Detect which cell encompasses the target text, then output its (X, Y) center coordinate. 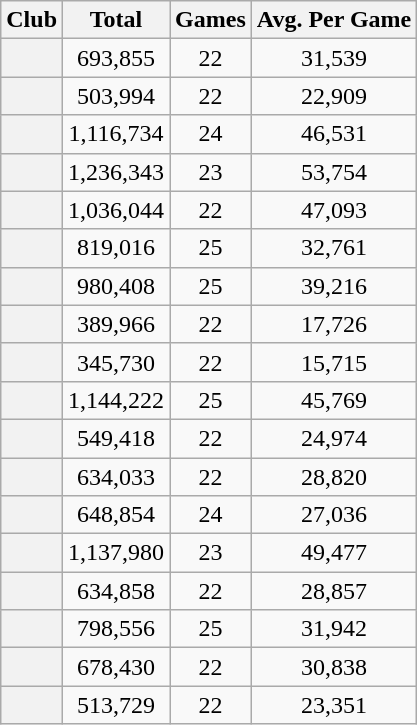
28,820 (334, 477)
634,033 (116, 477)
345,730 (116, 362)
648,854 (116, 515)
39,216 (334, 286)
28,857 (334, 591)
Games (211, 20)
389,966 (116, 324)
45,769 (334, 400)
47,093 (334, 210)
1,137,980 (116, 553)
503,994 (116, 96)
819,016 (116, 248)
17,726 (334, 324)
1,144,222 (116, 400)
798,556 (116, 629)
32,761 (334, 248)
513,729 (116, 705)
634,858 (116, 591)
27,036 (334, 515)
22,909 (334, 96)
24,974 (334, 438)
31,942 (334, 629)
Avg. Per Game (334, 20)
1,236,343 (116, 172)
980,408 (116, 286)
30,838 (334, 667)
15,715 (334, 362)
46,531 (334, 134)
1,116,734 (116, 134)
1,036,044 (116, 210)
693,855 (116, 58)
549,418 (116, 438)
31,539 (334, 58)
53,754 (334, 172)
49,477 (334, 553)
Club (32, 20)
23,351 (334, 705)
678,430 (116, 667)
Total (116, 20)
